Extract the (X, Y) coordinate from the center of the cell holding the provided text.  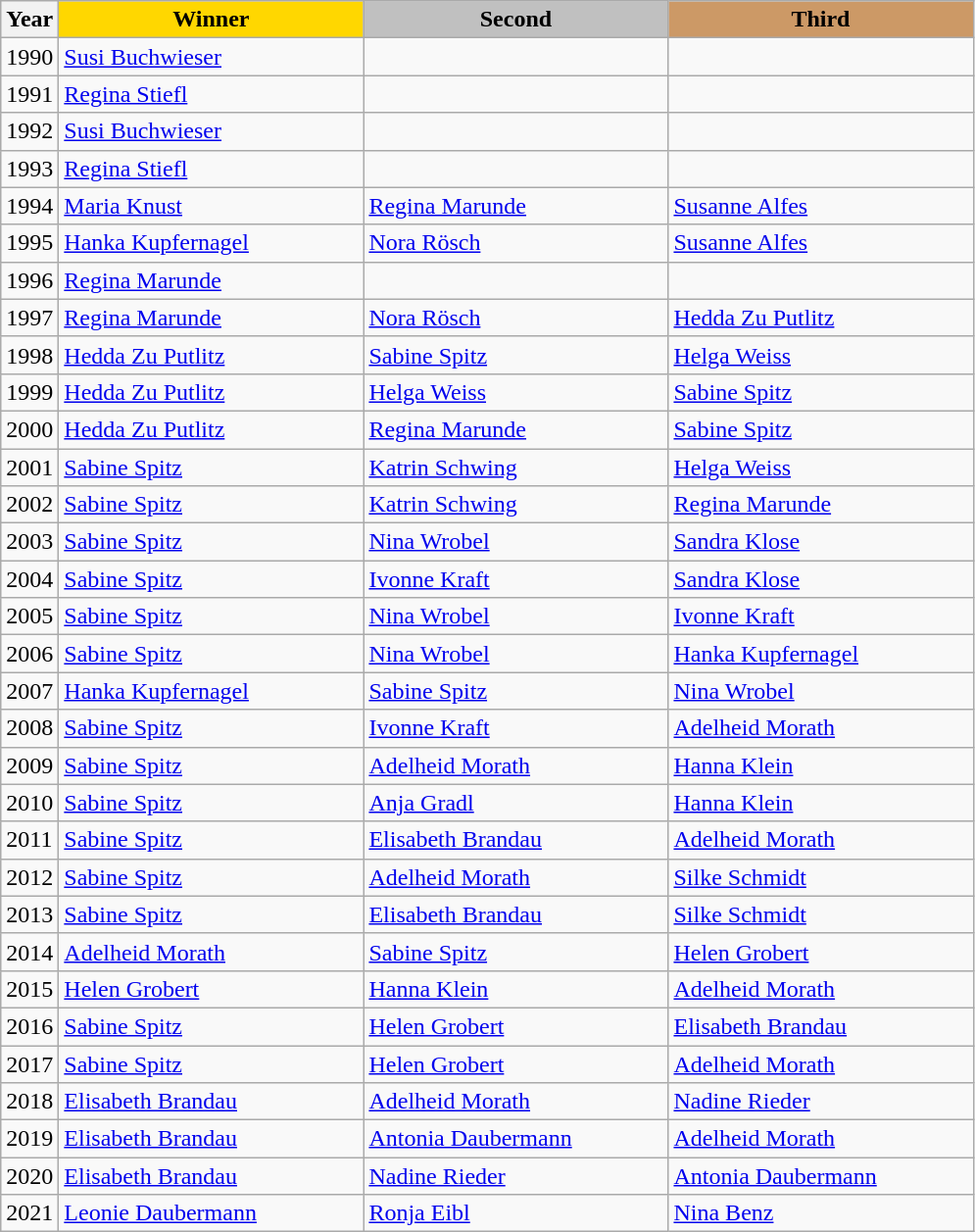
2015 (29, 989)
2019 (29, 1139)
2012 (29, 877)
2011 (29, 840)
2016 (29, 1026)
2004 (29, 579)
2007 (29, 691)
Winner (212, 20)
2005 (29, 616)
Third (821, 20)
2018 (29, 1102)
Ronja Eibl (515, 1213)
1992 (29, 131)
2006 (29, 654)
2020 (29, 1176)
2017 (29, 1063)
2021 (29, 1213)
1995 (29, 243)
1997 (29, 318)
1990 (29, 57)
2002 (29, 505)
1993 (29, 169)
2008 (29, 728)
Anja Gradl (515, 803)
2013 (29, 914)
Year (29, 20)
2003 (29, 542)
1999 (29, 392)
Maria Knust (212, 206)
2014 (29, 952)
Leonie Daubermann (212, 1213)
Nina Benz (821, 1213)
2009 (29, 765)
1996 (29, 280)
Second (515, 20)
1994 (29, 206)
1991 (29, 94)
2001 (29, 468)
2000 (29, 429)
1998 (29, 355)
2010 (29, 803)
